Detect which cell encompasses the target text, then output its [x, y] center coordinate. 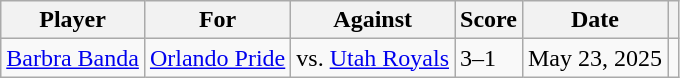
For [217, 20]
Score [489, 20]
vs. Utah Royals [373, 58]
Date [594, 20]
Barbra Banda [73, 58]
Orlando Pride [217, 58]
Against [373, 20]
3–1 [489, 58]
May 23, 2025 [594, 58]
Player [73, 20]
